From the cell containing the given text, extract its center point as [X, Y] coordinate. 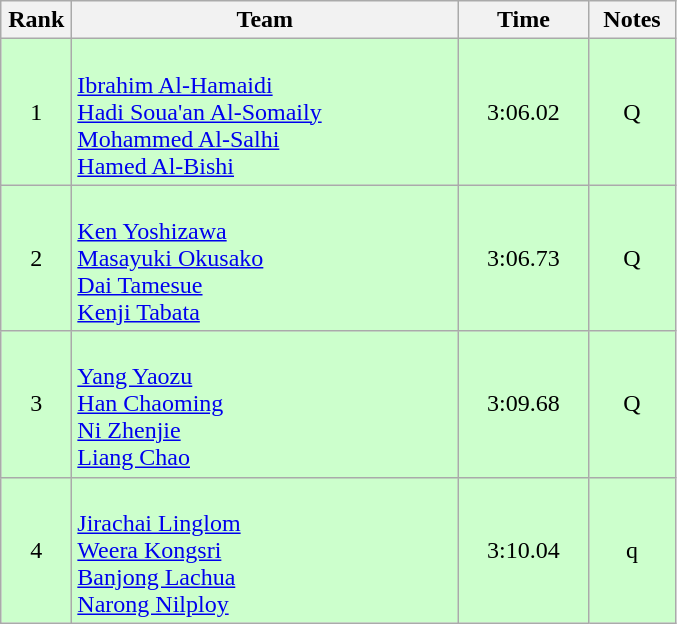
1 [36, 112]
Rank [36, 20]
3 [36, 404]
2 [36, 258]
3:09.68 [524, 404]
Yang YaozuHan ChaomingNi ZhenjieLiang Chao [265, 404]
q [632, 550]
Ken YoshizawaMasayuki OkusakoDai TamesueKenji Tabata [265, 258]
Ibrahim Al-HamaidiHadi Soua'an Al-SomailyMohammed Al-SalhiHamed Al-Bishi [265, 112]
Team [265, 20]
Notes [632, 20]
3:06.02 [524, 112]
Jirachai LinglomWeera KongsriBanjong LachuaNarong Nilploy [265, 550]
3:10.04 [524, 550]
4 [36, 550]
Time [524, 20]
3:06.73 [524, 258]
